From the cell containing the given text, extract its center point as (x, y) coordinate. 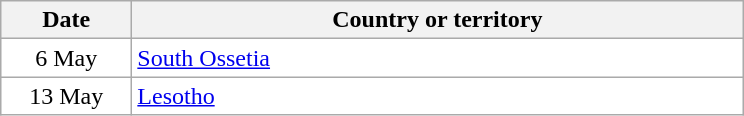
6 May (66, 58)
13 May (66, 96)
Date (66, 20)
Country or territory (438, 20)
South Ossetia (438, 58)
Lesotho (438, 96)
